From the cell containing the given text, extract its center point as [x, y] coordinate. 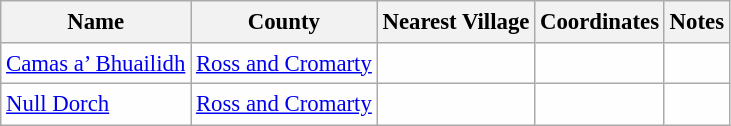
Null Dorch [96, 104]
County [284, 22]
Coordinates [600, 22]
Nearest Village [456, 22]
Name [96, 22]
Notes [696, 22]
Camas a’ Bhuailidh [96, 62]
